Extract the [X, Y] coordinate from the center of the cell holding the provided text.  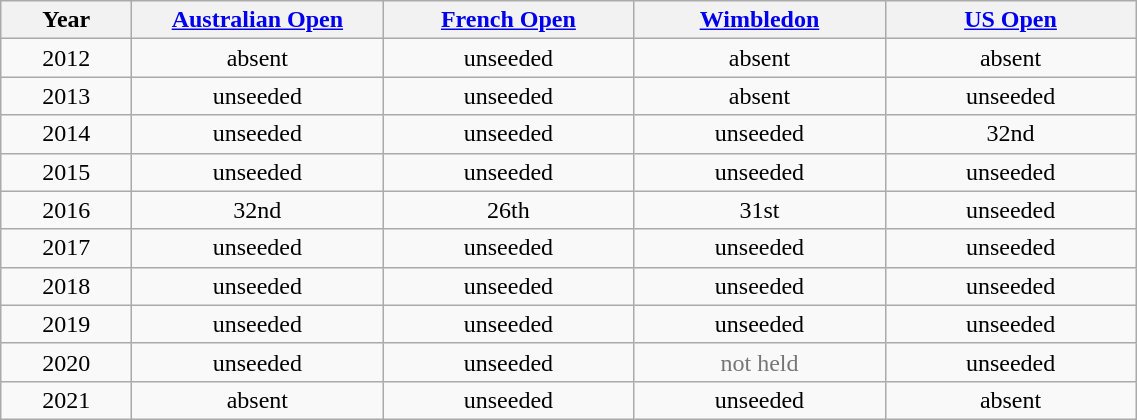
2016 [66, 210]
Year [66, 20]
2021 [66, 400]
26th [508, 210]
US Open [1010, 20]
2018 [66, 286]
2020 [66, 362]
French Open [508, 20]
2015 [66, 172]
2014 [66, 134]
2012 [66, 58]
2017 [66, 248]
2019 [66, 324]
31st [760, 210]
Australian Open [258, 20]
2013 [66, 96]
Wimbledon [760, 20]
not held [760, 362]
